Pinpoint the cell where the given text exists, returning its (X, Y) midpoint coordinate. 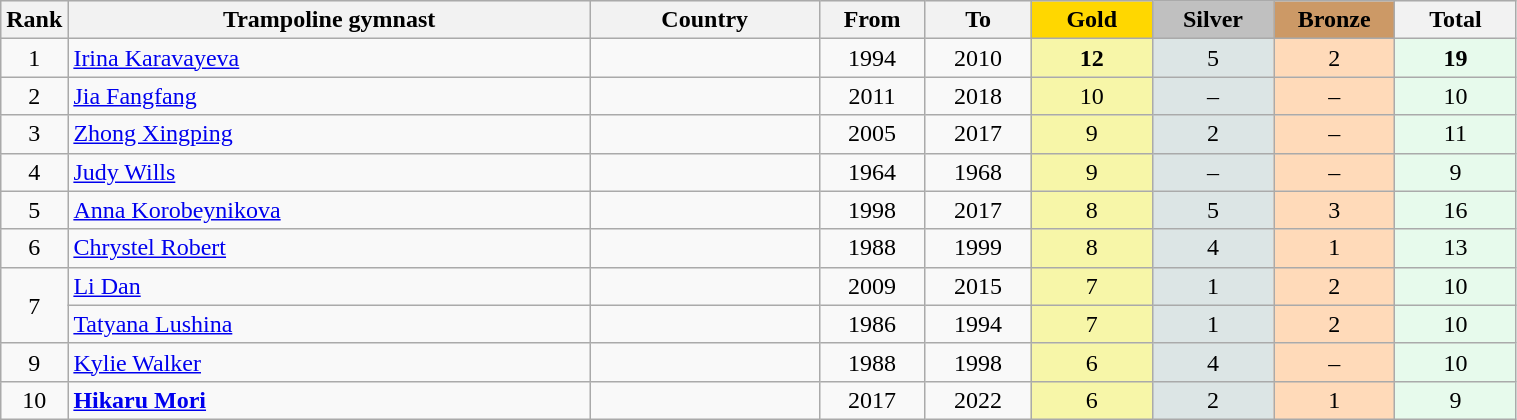
2022 (978, 400)
Jia Fangfang (329, 96)
Li Dan (329, 286)
2015 (978, 286)
19 (1456, 58)
13 (1456, 248)
2018 (978, 96)
Chrystel Robert (329, 248)
Rank (34, 20)
2009 (872, 286)
Hikaru Mori (329, 400)
Gold (1092, 20)
Silver (1212, 20)
Anna Korobeynikova (329, 210)
Bronze (1334, 20)
2010 (978, 58)
1999 (978, 248)
Trampoline gymnast (329, 20)
11 (1456, 134)
1964 (872, 172)
12 (1092, 58)
Irina Karavayeva (329, 58)
16 (1456, 210)
Total (1456, 20)
Tatyana Lushina (329, 324)
To (978, 20)
Judy Wills (329, 172)
1968 (978, 172)
Zhong Xingping (329, 134)
Kylie Walker (329, 362)
2011 (872, 96)
From (872, 20)
2005 (872, 134)
1986 (872, 324)
Country (704, 20)
